Detect which cell encompasses the target text, then output its [x, y] center coordinate. 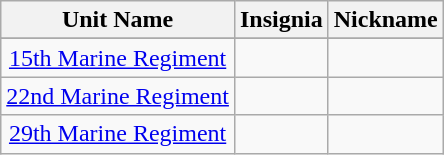
Unit Name [118, 20]
15th Marine Regiment [118, 58]
Nickname [386, 20]
22nd Marine Regiment [118, 96]
29th Marine Regiment [118, 134]
Insignia [281, 20]
